From the cell containing the given text, extract its center point as (x, y) coordinate. 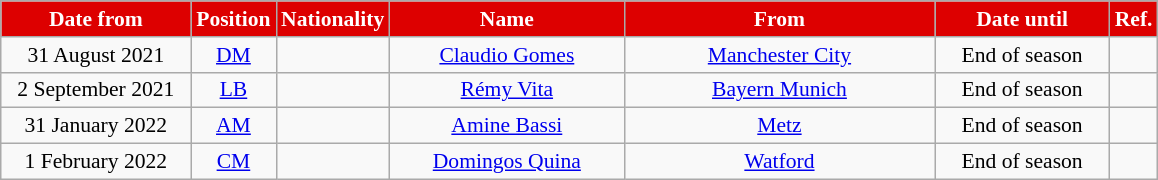
Ref. (1134, 19)
Name (506, 19)
LB (234, 90)
1 February 2022 (96, 162)
From (779, 19)
Domingos Quina (506, 162)
AM (234, 126)
Date from (96, 19)
Claudio Gomes (506, 55)
Date until (1022, 19)
Bayern Munich (779, 90)
31 August 2021 (96, 55)
Metz (779, 126)
Manchester City (779, 55)
CM (234, 162)
DM (234, 55)
Rémy Vita (506, 90)
2 September 2021 (96, 90)
31 January 2022 (96, 126)
Nationality (332, 19)
Watford (779, 162)
Amine Bassi (506, 126)
Position (234, 19)
